Output the [X, Y] coordinate of the center of the cell containing the given text.  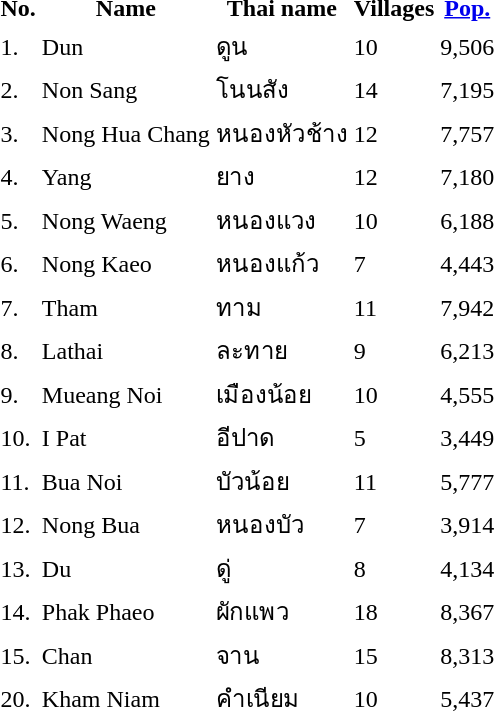
Tham [126, 307]
Non Sang [126, 90]
บัวน้อย [282, 481]
ดู่ [282, 568]
Nong Kaeo [126, 264]
Chan [126, 655]
Phak Phaeo [126, 612]
อีปาด [282, 438]
จาน [282, 655]
Yang [126, 176]
Lathai [126, 350]
5 [394, 438]
Nong Waeng [126, 220]
9 [394, 350]
18 [394, 612]
ยาง [282, 176]
Bua Noi [126, 481]
Du [126, 568]
Nong Bua [126, 524]
หนองหัวช้าง [282, 133]
ผักแพว [282, 612]
หนองแก้ว [282, 264]
โนนสัง [282, 90]
หนองบัว [282, 524]
ละทาย [282, 350]
เมืองน้อย [282, 394]
14 [394, 90]
I Pat [126, 438]
Dun [126, 46]
8 [394, 568]
Mueang Noi [126, 394]
15 [394, 655]
ดูน [282, 46]
Nong Hua Chang [126, 133]
ทาม [282, 307]
หนองแวง [282, 220]
